Detect which cell encompasses the target text, then output its (x, y) center coordinate. 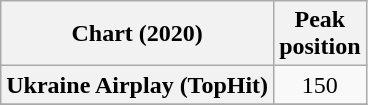
Peakposition (320, 34)
Ukraine Airplay (TopHit) (138, 85)
Chart (2020) (138, 34)
150 (320, 85)
